Detect which cell encompasses the target text, then output its (x, y) center coordinate. 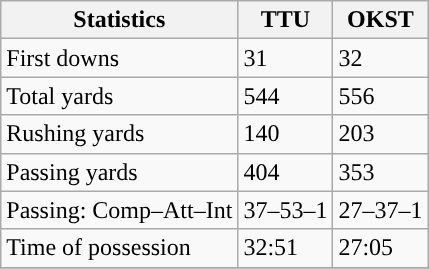
First downs (120, 58)
Time of possession (120, 248)
140 (286, 134)
37–53–1 (286, 210)
Rushing yards (120, 134)
Total yards (120, 96)
203 (380, 134)
TTU (286, 20)
32:51 (286, 248)
OKST (380, 20)
32 (380, 58)
Passing yards (120, 172)
353 (380, 172)
31 (286, 58)
Statistics (120, 20)
544 (286, 96)
556 (380, 96)
404 (286, 172)
27–37–1 (380, 210)
Passing: Comp–Att–Int (120, 210)
27:05 (380, 248)
